Provide the (x, y) coordinate of the cell's center where the given text is located.  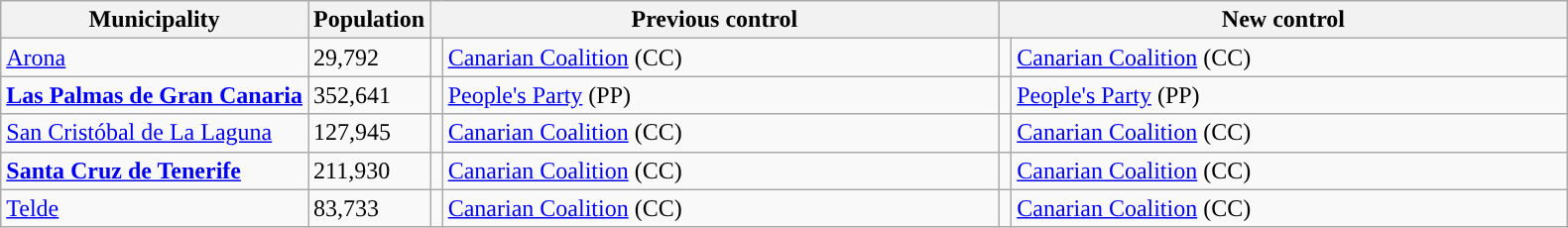
83,733 (369, 208)
Telde (155, 208)
Arona (155, 57)
Previous control (715, 20)
352,641 (369, 95)
Population (369, 20)
San Cristóbal de La Laguna (155, 133)
127,945 (369, 133)
Santa Cruz de Tenerife (155, 171)
Municipality (155, 20)
211,930 (369, 171)
New control (1283, 20)
Las Palmas de Gran Canaria (155, 95)
29,792 (369, 57)
